From the cell containing the given text, extract its center point as (x, y) coordinate. 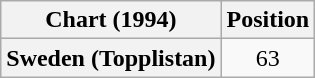
Chart (1994) (111, 20)
Sweden (Topplistan) (111, 58)
63 (268, 58)
Position (268, 20)
